Provide the (x, y) coordinate of the cell's center where the given text is located.  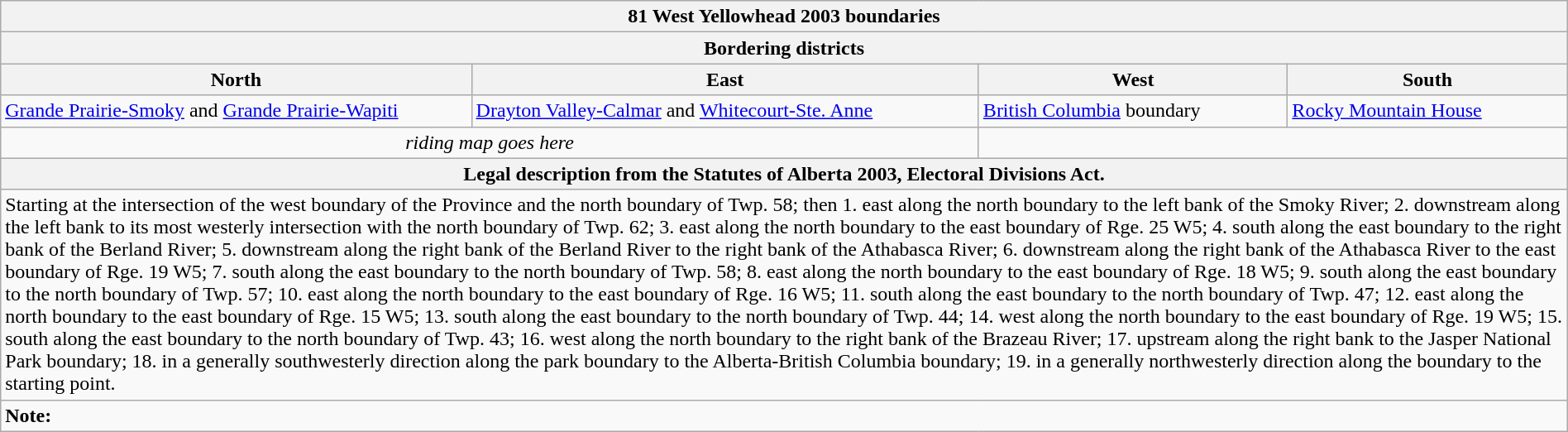
East (724, 79)
West (1133, 79)
Grande Prairie-Smoky and Grande Prairie-Wapiti (237, 111)
81 West Yellowhead 2003 boundaries (784, 17)
Legal description from the Statutes of Alberta 2003, Electoral Divisions Act. (784, 174)
Note: (784, 415)
South (1427, 79)
British Columbia boundary (1133, 111)
Rocky Mountain House (1427, 111)
riding map goes here (490, 142)
North (237, 79)
Drayton Valley-Calmar and Whitecourt-Ste. Anne (724, 111)
Bordering districts (784, 48)
